Locate the cell with the specified text and output its [X, Y] center coordinate. 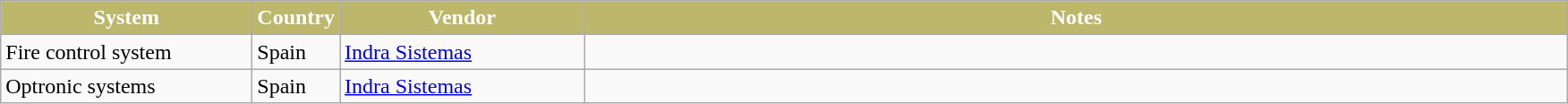
Country [296, 18]
Notes [1076, 18]
Vendor [463, 18]
Fire control system [127, 52]
System [127, 18]
Optronic systems [127, 86]
